Detect which cell encompasses the target text, then output its [X, Y] center coordinate. 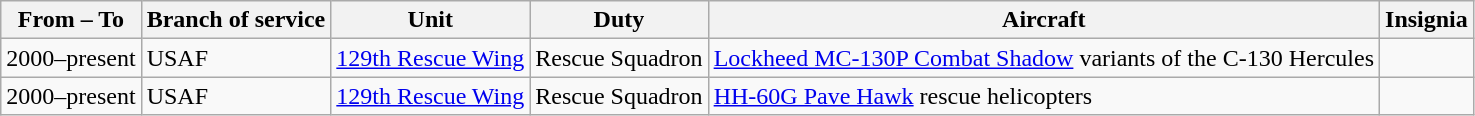
HH-60G Pave Hawk rescue helicopters [1044, 96]
Unit [430, 20]
Branch of service [236, 20]
Duty [619, 20]
Lockheed MC-130P Combat Shadow variants of the C-130 Hercules [1044, 58]
From – To [71, 20]
Insignia [1427, 20]
Aircraft [1044, 20]
